Provide the (X, Y) coordinate of the cell's center where the given text is located.  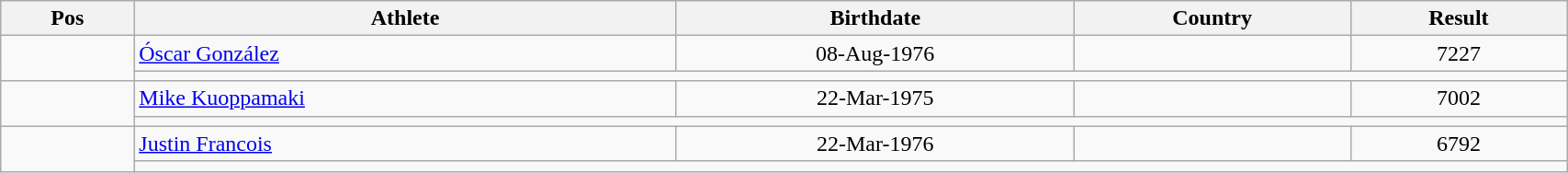
Country (1213, 18)
Mike Kuoppamaki (406, 98)
22-Mar-1975 (874, 98)
7227 (1459, 53)
08-Aug-1976 (874, 53)
Pos (68, 18)
Justin Francois (406, 144)
Óscar González (406, 53)
Birthdate (874, 18)
22-Mar-1976 (874, 144)
Athlete (406, 18)
Result (1459, 18)
7002 (1459, 98)
6792 (1459, 144)
